Scan for the cell matching the given text and deliver its [X, Y] coordinate at center. 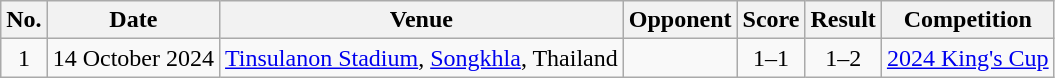
Competition [968, 20]
1–2 [843, 58]
14 October 2024 [133, 58]
No. [24, 20]
Venue [422, 20]
Date [133, 20]
Opponent [680, 20]
Result [843, 20]
1–1 [771, 58]
Tinsulanon Stadium, Songkhla, Thailand [422, 58]
Score [771, 20]
1 [24, 58]
2024 King's Cup [968, 58]
